Scan for the cell matching the given text and deliver its (X, Y) coordinate at center. 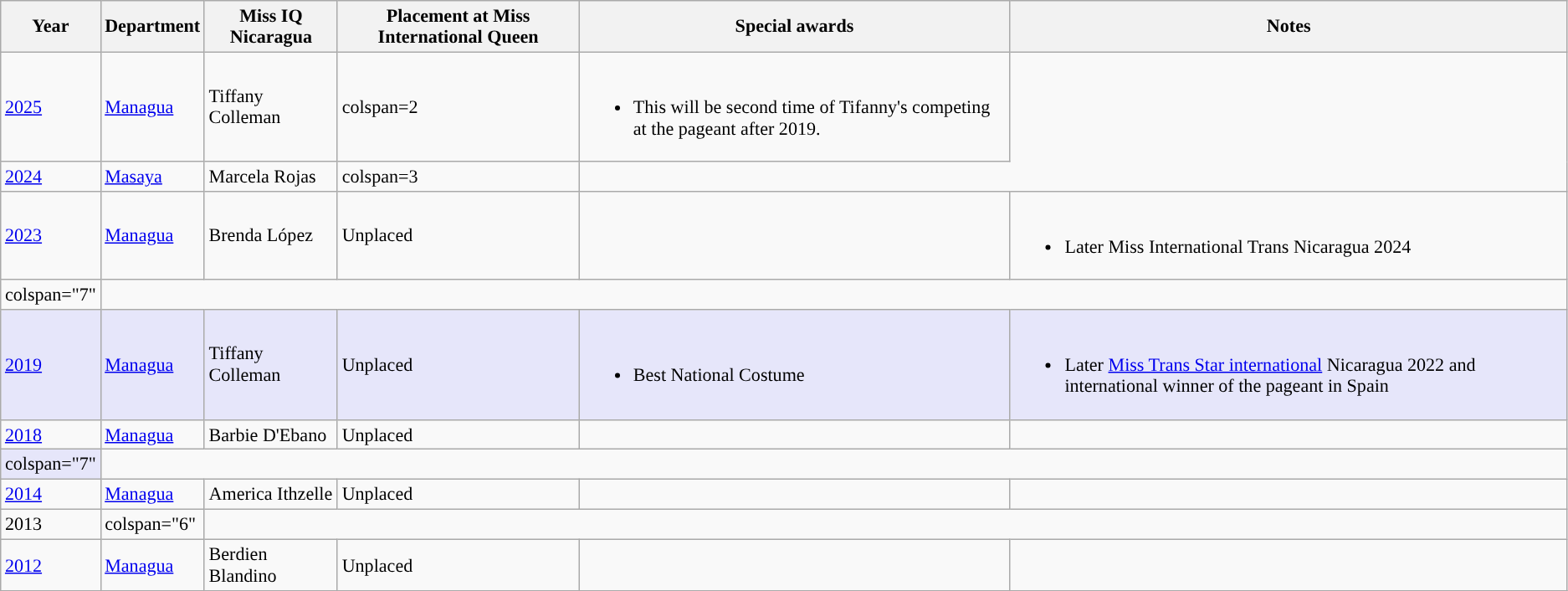
Later Miss International Trans Nicaragua 2024 (1289, 236)
2025 (50, 107)
2019 (50, 365)
colspan=2 (458, 107)
Year (50, 25)
2023 (50, 236)
Notes (1289, 25)
2013 (50, 524)
This will be second time of Tifanny's competing at the pageant after 2019. (795, 107)
colspan=3 (458, 177)
Brenda López (271, 236)
Miss IQ Nicaragua (271, 25)
2014 (50, 494)
colspan="6" (152, 524)
Berdien Blandino (271, 564)
Placement at Miss International Queen (458, 25)
Later Miss Trans Star international Nicaragua 2022 and international winner of the pageant in Spain (1289, 365)
2018 (50, 434)
Marcela Rojas (271, 177)
Barbie D'Ebano (271, 434)
America Ithzelle (271, 494)
2012 (50, 564)
Masaya (152, 177)
Special awards (795, 25)
Best National Costume (795, 365)
2024 (50, 177)
Department (152, 25)
